Identify which cell holds the provided text, then report its [x, y] central coordinate. 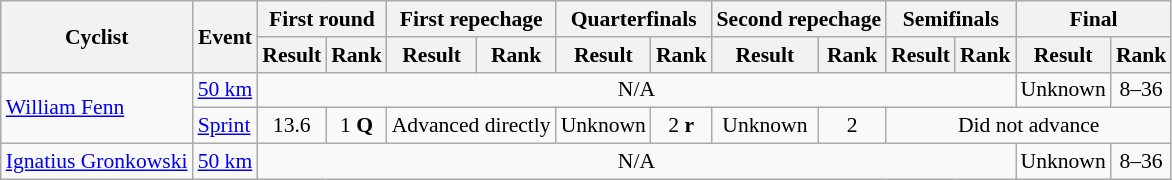
Second repechage [798, 19]
Final [1094, 19]
Semifinals [950, 19]
2 [852, 126]
Ignatius Gronkowski [97, 162]
First round [322, 19]
Cyclist [97, 36]
1 Q [356, 126]
Did not advance [1028, 126]
Advanced directly [472, 126]
Sprint [226, 126]
Event [226, 36]
Quarterfinals [634, 19]
2 r [682, 126]
13.6 [292, 126]
First repechage [472, 19]
William Fenn [97, 108]
